Identify which cell holds the provided text, then report its [X, Y] central coordinate. 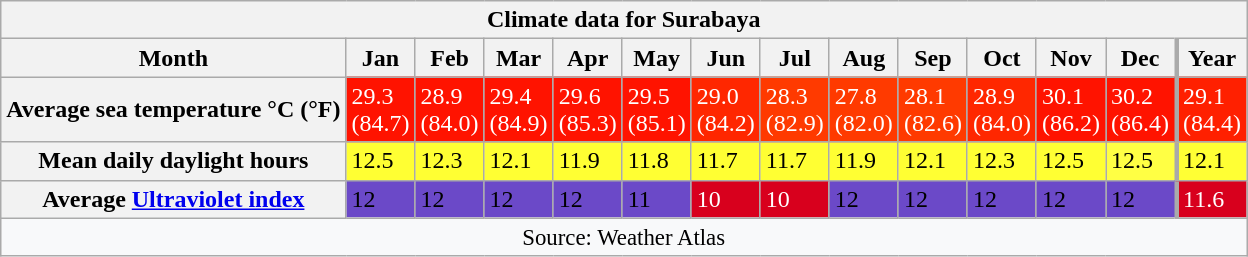
28.1(82.6) [932, 110]
Month [174, 58]
May [656, 58]
Jul [794, 58]
Oct [1002, 58]
Aug [864, 58]
Dec [1142, 58]
Nov [1070, 58]
Apr [588, 58]
Mar [518, 58]
29.5(85.1) [656, 110]
30.2(86.4) [1142, 110]
28.3(82.9) [794, 110]
Source: Weather Atlas [624, 237]
29.1(84.4) [1212, 110]
30.1(86.2) [1070, 110]
29.3(84.7) [380, 110]
Jan [380, 58]
Average sea temperature °C (°F) [174, 110]
Climate data for Surabaya [624, 20]
29.4(84.9) [518, 110]
11.8 [656, 161]
27.8(82.0) [864, 110]
Mean daily daylight hours [174, 161]
29.0(84.2) [726, 110]
Jun [726, 58]
Feb [450, 58]
Sep [932, 58]
11 [656, 199]
Year [1212, 58]
Average Ultraviolet index [174, 199]
11.6 [1212, 199]
29.6(85.3) [588, 110]
